For the text-containing cell, return its midpoint in (X, Y) coordinate format. 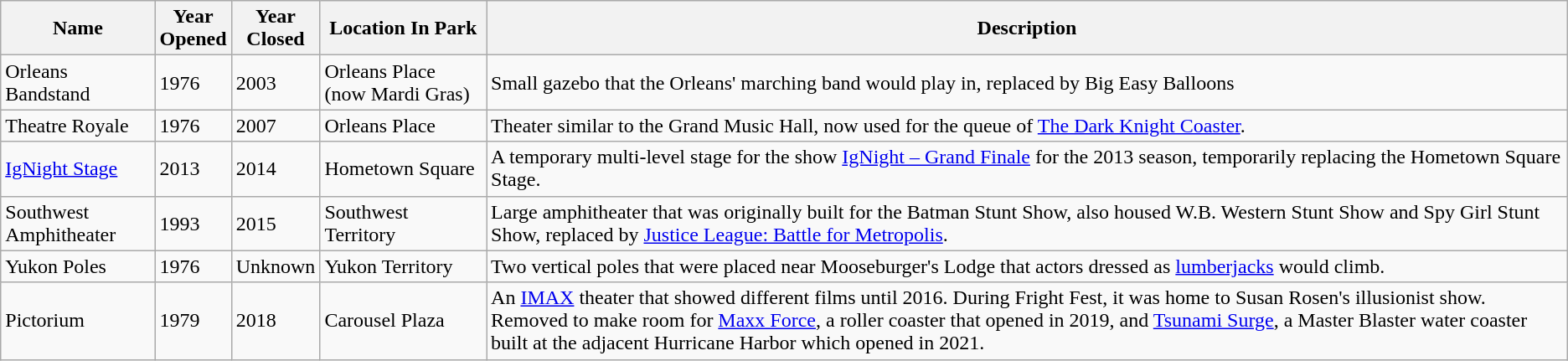
IgNight Stage (78, 169)
YearOpened (193, 28)
Orleans Place (now Mardi Gras) (404, 82)
2015 (276, 223)
Theatre Royale (78, 126)
Location In Park (404, 28)
Hometown Square (404, 169)
Yukon Territory (404, 266)
A temporary multi-level stage for the show IgNight – Grand Finale for the 2013 season, temporarily replacing the Hometown Square Stage. (1027, 169)
Pictorium (78, 321)
2018 (276, 321)
2007 (276, 126)
Description (1027, 28)
Southwest Amphitheater (78, 223)
Unknown (276, 266)
Theater similar to the Grand Music Hall, now used for the queue of The Dark Knight Coaster. (1027, 126)
2013 (193, 169)
Two vertical poles that were placed near Mooseburger's Lodge that actors dressed as lumberjacks would climb. (1027, 266)
Name (78, 28)
Yukon Poles (78, 266)
Small gazebo that the Orleans' marching band would play in, replaced by Big Easy Balloons (1027, 82)
2003 (276, 82)
YearClosed (276, 28)
Carousel Plaza (404, 321)
Orleans Place (404, 126)
1993 (193, 223)
1979 (193, 321)
2014 (276, 169)
Southwest Territory (404, 223)
Orleans Bandstand (78, 82)
